Find where the given text appears and provide that cell's center as [x, y] coordinate. 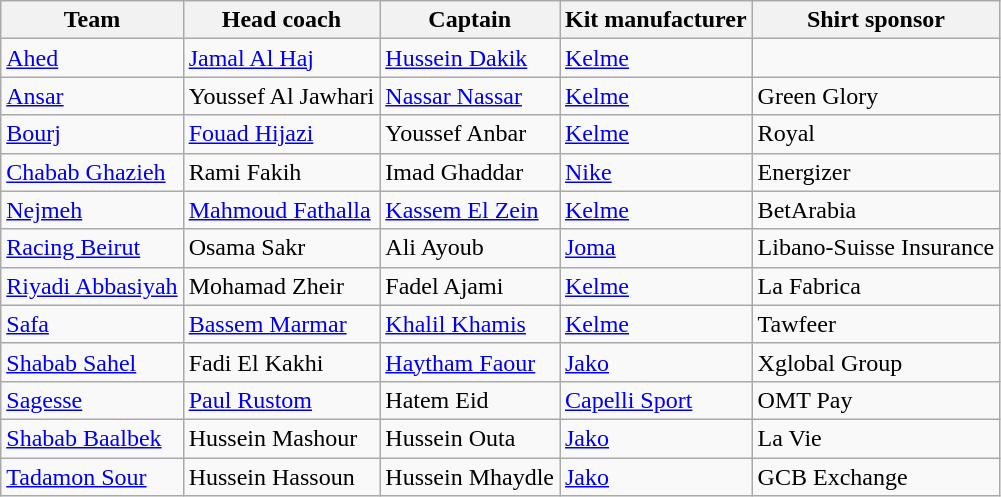
Khalil Khamis [470, 324]
GCB Exchange [876, 477]
Racing Beirut [92, 248]
Hussein Hassoun [282, 477]
Hatem Eid [470, 400]
Safa [92, 324]
Tadamon Sour [92, 477]
Hussein Dakik [470, 58]
Libano-Suisse Insurance [876, 248]
Ansar [92, 96]
Bourj [92, 134]
Capelli Sport [656, 400]
Fouad Hijazi [282, 134]
Chabab Ghazieh [92, 172]
Bassem Marmar [282, 324]
Head coach [282, 20]
Imad Ghaddar [470, 172]
Kit manufacturer [656, 20]
Osama Sakr [282, 248]
Nassar Nassar [470, 96]
Joma [656, 248]
La Vie [876, 438]
Youssef Anbar [470, 134]
Fadel Ajami [470, 286]
Paul Rustom [282, 400]
La Fabrica [876, 286]
Haytham Faour [470, 362]
Sagesse [92, 400]
Nike [656, 172]
Hussein Mhaydle [470, 477]
Tawfeer [876, 324]
Mohamad Zheir [282, 286]
Captain [470, 20]
Energizer [876, 172]
Shirt sponsor [876, 20]
Xglobal Group [876, 362]
Mahmoud Fathalla [282, 210]
Ahed [92, 58]
Fadi El Kakhi [282, 362]
Royal [876, 134]
Green Glory [876, 96]
Shabab Baalbek [92, 438]
Hussein Outa [470, 438]
Team [92, 20]
Jamal Al Haj [282, 58]
Riyadi Abbasiyah [92, 286]
OMT Pay [876, 400]
Youssef Al Jawhari [282, 96]
Shabab Sahel [92, 362]
Ali Ayoub [470, 248]
Nejmeh [92, 210]
Rami Fakih [282, 172]
BetArabia [876, 210]
Hussein Mashour [282, 438]
Kassem El Zein [470, 210]
